Capture the cell that displays the provided text and extract its (x, y) central coordinate. 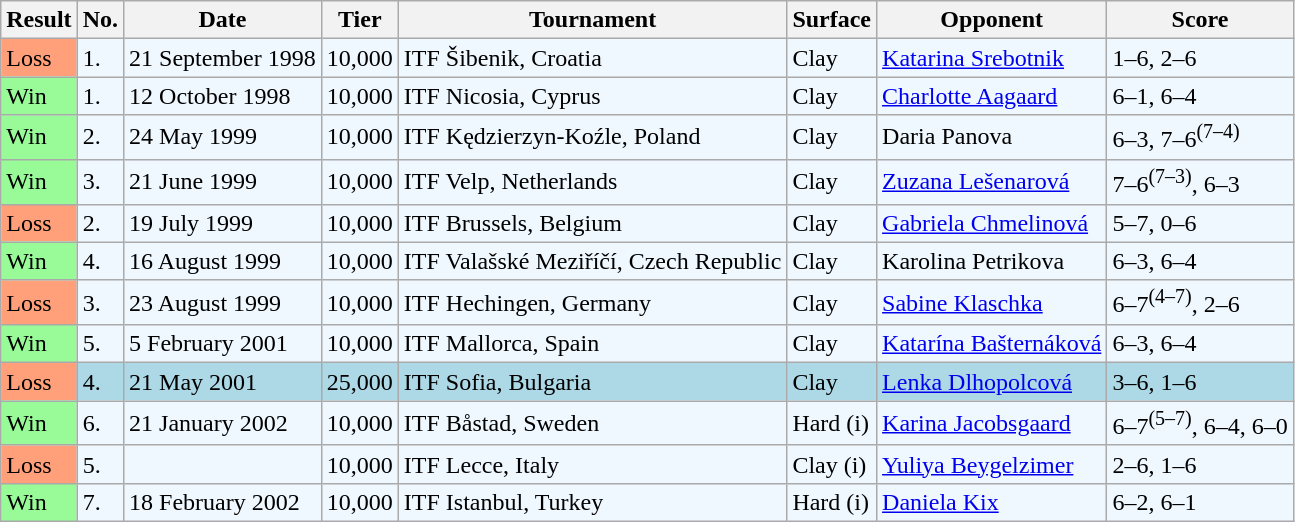
Yuliya Beygelzimer (992, 464)
5 February 2001 (223, 344)
Tournament (592, 20)
Clay (i) (832, 464)
21 September 1998 (223, 58)
Date (223, 20)
Lenka Dlhopolcová (992, 382)
Karolina Petrikova (992, 261)
ITF Istanbul, Turkey (592, 502)
ITF Mallorca, Spain (592, 344)
18 February 2002 (223, 502)
6–1, 6–4 (1200, 96)
24 May 1999 (223, 138)
5–7, 0–6 (1200, 223)
6–2, 6–1 (1200, 502)
21 May 2001 (223, 382)
Daria Panova (992, 138)
16 August 1999 (223, 261)
ITF Kędzierzyn-Koźle, Poland (592, 138)
Daniela Kix (992, 502)
21 January 2002 (223, 424)
12 October 1998 (223, 96)
ITF Sofia, Bulgaria (592, 382)
6–7(5–7), 6–4, 6–0 (1200, 424)
6. (100, 424)
2–6, 1–6 (1200, 464)
ITF Valašské Meziříčí, Czech Republic (592, 261)
Opponent (992, 20)
Result (39, 20)
Tier (360, 20)
ITF Šibenik, Croatia (592, 58)
Zuzana Lešenarová (992, 182)
Katarina Srebotnik (992, 58)
Gabriela Chmelinová (992, 223)
ITF Brussels, Belgium (592, 223)
6–3, 7–6(7–4) (1200, 138)
Surface (832, 20)
23 August 1999 (223, 302)
Score (1200, 20)
ITF Båstad, Sweden (592, 424)
ITF Velp, Netherlands (592, 182)
1–6, 2–6 (1200, 58)
Sabine Klaschka (992, 302)
ITF Hechingen, Germany (592, 302)
25,000 (360, 382)
ITF Nicosia, Cyprus (592, 96)
ITF Lecce, Italy (592, 464)
7–6(7–3), 6–3 (1200, 182)
Karina Jacobsgaard (992, 424)
7. (100, 502)
6–7(4–7), 2–6 (1200, 302)
21 June 1999 (223, 182)
3–6, 1–6 (1200, 382)
Charlotte Aagaard (992, 96)
No. (100, 20)
Katarína Bašternáková (992, 344)
19 July 1999 (223, 223)
